Extract the (x, y) coordinate from the center of the cell holding the provided text.  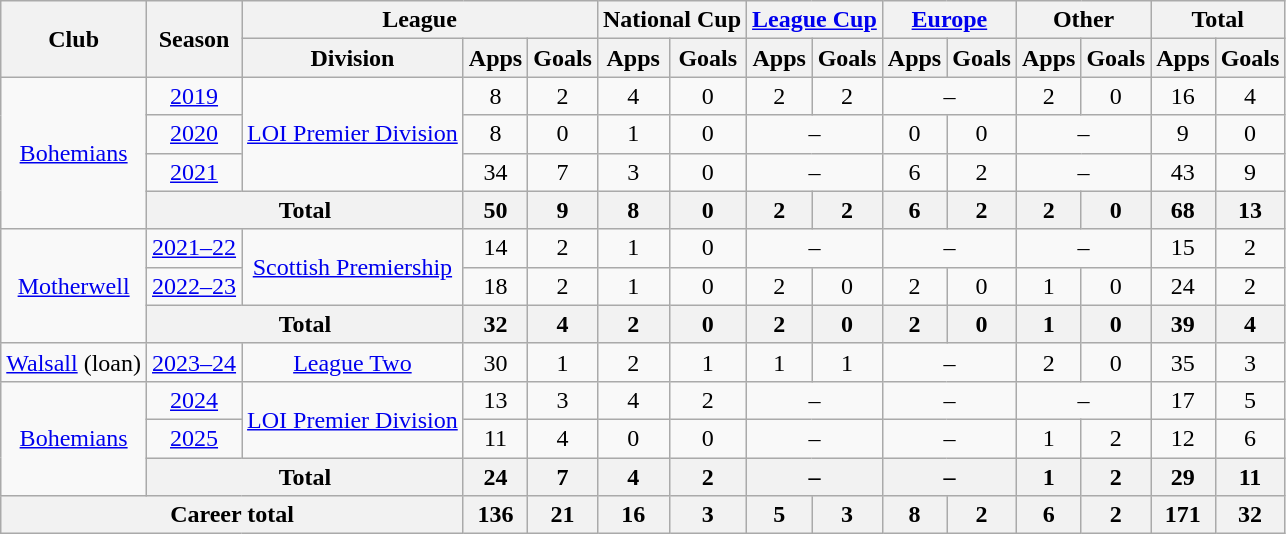
2023–24 (194, 362)
Division (353, 58)
29 (1183, 477)
National Cup (672, 20)
Europe (949, 20)
14 (495, 248)
21 (563, 515)
Season (194, 39)
2020 (194, 134)
12 (1183, 438)
136 (495, 515)
Other (1083, 20)
Club (74, 39)
68 (1183, 210)
Motherwell (74, 286)
League Cup (815, 20)
171 (1183, 515)
2022–23 (194, 286)
35 (1183, 362)
34 (495, 172)
Career total (232, 515)
30 (495, 362)
15 (1183, 248)
2025 (194, 438)
2021 (194, 172)
17 (1183, 400)
43 (1183, 172)
League (420, 20)
2021–22 (194, 248)
18 (495, 286)
50 (495, 210)
Scottish Premiership (353, 267)
39 (1183, 324)
2019 (194, 96)
League Two (353, 362)
2024 (194, 400)
Walsall (loan) (74, 362)
